Find where the given text appears and provide that cell's center as [X, Y] coordinate. 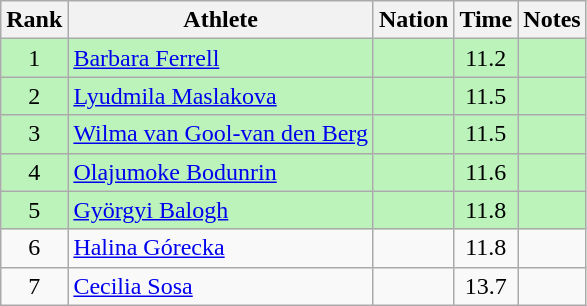
Halina Górecka [221, 248]
11.6 [486, 172]
Olajumoke Bodunrin [221, 172]
2 [34, 96]
Notes [552, 20]
6 [34, 248]
11.2 [486, 58]
7 [34, 286]
Nation [413, 20]
Rank [34, 20]
3 [34, 134]
13.7 [486, 286]
5 [34, 210]
Cecilia Sosa [221, 286]
Barbara Ferrell [221, 58]
4 [34, 172]
Wilma van Gool-van den Berg [221, 134]
1 [34, 58]
Györgyi Balogh [221, 210]
Time [486, 20]
Athlete [221, 20]
Lyudmila Maslakova [221, 96]
